Pinpoint the cell where the given text exists, returning its (X, Y) midpoint coordinate. 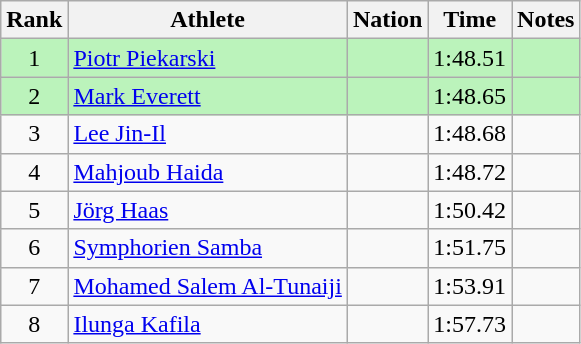
Rank (34, 20)
1:48.51 (470, 58)
Mark Everett (208, 96)
2 (34, 96)
1 (34, 58)
1:50.42 (470, 210)
1:57.73 (470, 324)
1:53.91 (470, 286)
Ilunga Kafila (208, 324)
Symphorien Samba (208, 248)
Mohamed Salem Al-Tunaiji (208, 286)
Piotr Piekarski (208, 58)
6 (34, 248)
Lee Jin-Il (208, 134)
7 (34, 286)
5 (34, 210)
1:48.72 (470, 172)
1:48.68 (470, 134)
Mahjoub Haida (208, 172)
Athlete (208, 20)
1:51.75 (470, 248)
Time (470, 20)
1:48.65 (470, 96)
Jörg Haas (208, 210)
Nation (387, 20)
4 (34, 172)
8 (34, 324)
3 (34, 134)
Notes (546, 20)
